Identify which cell holds the provided text, then report its [x, y] central coordinate. 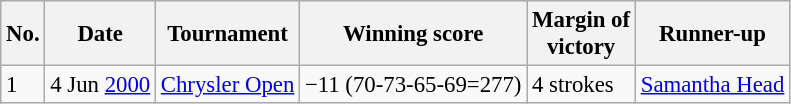
Date [100, 34]
4 Jun 2000 [100, 85]
Runner-up [712, 34]
Winning score [414, 34]
−11 (70-73-65-69=277) [414, 85]
Margin ofvictory [582, 34]
1 [23, 85]
Tournament [227, 34]
4 strokes [582, 85]
Chrysler Open [227, 85]
Samantha Head [712, 85]
No. [23, 34]
